Search for the cell housing the specified text and yield its [x, y] center coordinate. 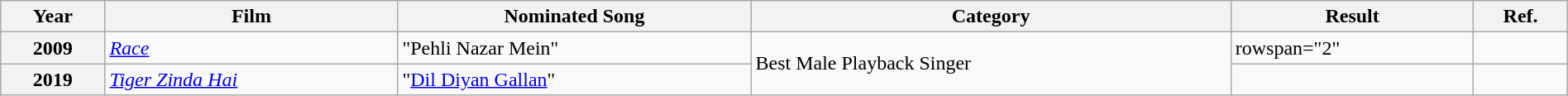
rowspan="2" [1352, 48]
2019 [53, 79]
Ref. [1520, 17]
Category [991, 17]
Nominated Song [574, 17]
2009 [53, 48]
Year [53, 17]
Result [1352, 17]
Film [251, 17]
Race [251, 48]
Best Male Playback Singer [991, 64]
"Pehli Nazar Mein" [574, 48]
"Dil Diyan Gallan" [574, 79]
Tiger Zinda Hai [251, 79]
